Return [x, y] of the center of cell containing provided text 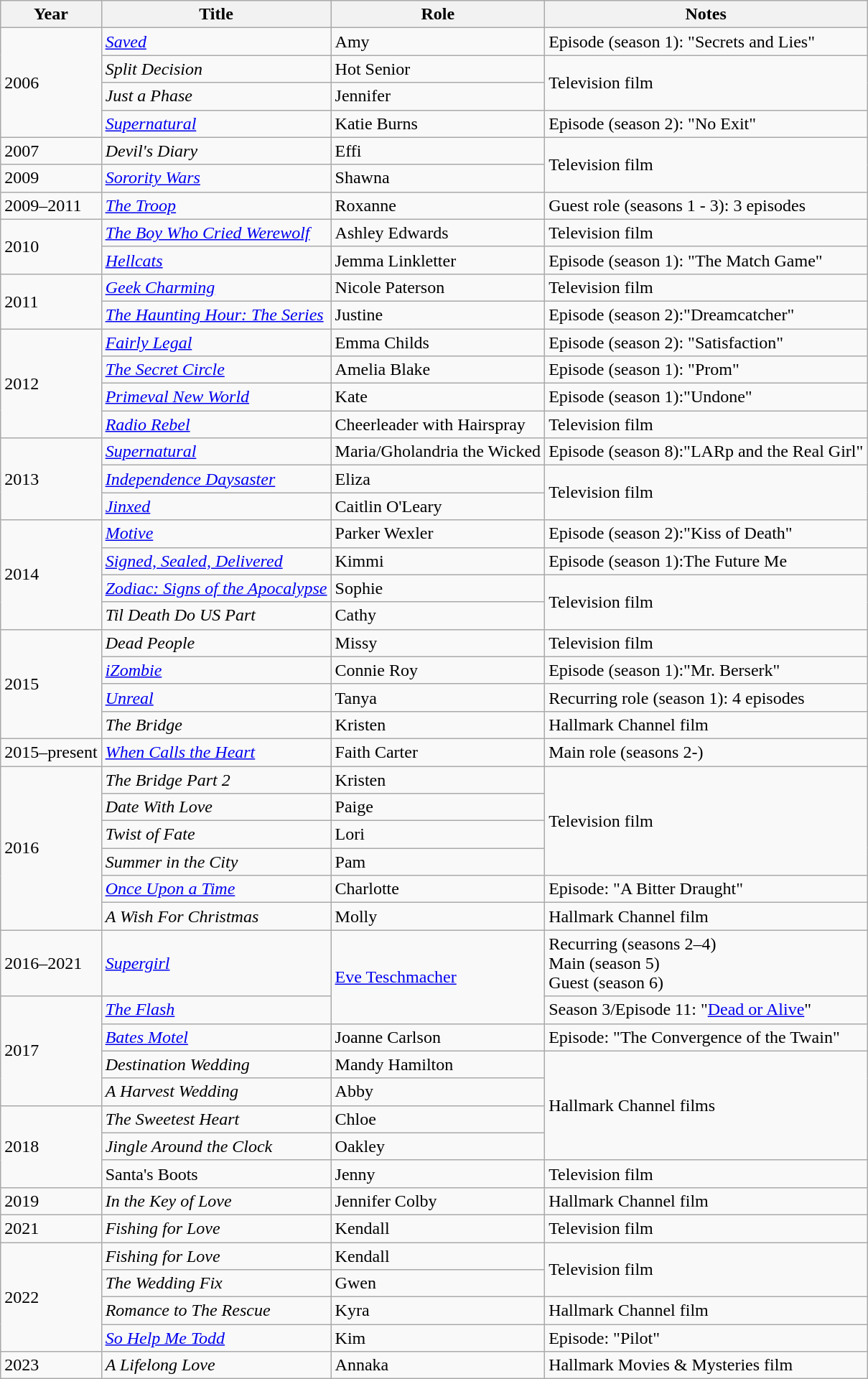
Episode (season 1):The Future Me [706, 561]
Fairly Legal [216, 343]
When Calls the Heart [216, 752]
2009 [51, 178]
Zodiac: Signs of the Apocalypse [216, 588]
The Troop [216, 205]
Primeval New World [216, 397]
Til Death Do US Part [216, 616]
Gwen [438, 1283]
Oakley [438, 1146]
Hot Senior [438, 69]
Justine [438, 315]
A Harvest Wedding [216, 1092]
Main role (seasons 2-) [706, 752]
A Lifelong Love [216, 1365]
Episode (season 8):"LARp and the Real Girl" [706, 452]
Parker Wexler [438, 534]
Supergirl [216, 963]
Guest role (seasons 1 - 3): 3 episodes [706, 205]
Nicole Paterson [438, 287]
Independence Daysaster [216, 479]
Episode (season 1): "The Match Game" [706, 260]
iZombie [216, 670]
Lori [438, 835]
Hallmark Movies & Mysteries film [706, 1365]
Devil's Diary [216, 151]
Kimmi [438, 561]
Jennifer [438, 96]
Episode (season 2): "Satisfaction" [706, 343]
Ashley Edwards [438, 233]
Jennifer Colby [438, 1201]
Destination Wedding [216, 1064]
Episode (season 2): "No Exit" [706, 124]
Effi [438, 151]
Bates Motel [216, 1037]
Jingle Around the Clock [216, 1146]
2018 [51, 1146]
Dead People [216, 643]
Maria/Gholandria the Wicked [438, 452]
Jinxed [216, 506]
The Secret Circle [216, 370]
2021 [51, 1228]
Role [438, 14]
Romance to The Rescue [216, 1311]
2007 [51, 151]
Cathy [438, 616]
Unreal [216, 697]
Episode (season 1):"Undone" [706, 397]
Jemma Linkletter [438, 260]
Eliza [438, 479]
The Wedding Fix [216, 1283]
Episode (season 1): "Prom" [706, 370]
2012 [51, 384]
Season 3/Episode 11: "Dead or Alive" [706, 1010]
The Bridge [216, 725]
Episode: "A Bitter Draught" [706, 889]
Once Upon a Time [216, 889]
2009–2011 [51, 205]
Katie Burns [438, 124]
Signed, Sealed, Delivered [216, 561]
2015–present [51, 752]
Radio Rebel [216, 424]
Santa's Boots [216, 1174]
Notes [706, 14]
2010 [51, 246]
Roxanne [438, 205]
2016–2021 [51, 963]
Eve Teschmacher [438, 977]
Charlotte [438, 889]
Abby [438, 1092]
Hallmark Channel films [706, 1105]
2013 [51, 479]
Mandy Hamilton [438, 1064]
The Flash [216, 1010]
Chloe [438, 1119]
Episode (season 1): "Secrets and Lies" [706, 42]
Twist of Fate [216, 835]
Saved [216, 42]
Episode (season 2):"Dreamcatcher" [706, 315]
Hellcats [216, 260]
The Boy Who Cried Werewolf [216, 233]
Cheerleader with Hairspray [438, 424]
Jenny [438, 1174]
Year [51, 14]
Episode (season 2):"Kiss of Death" [706, 534]
2022 [51, 1297]
2014 [51, 575]
Recurring role (season 1): 4 episodes [706, 697]
2015 [51, 684]
Episode (season 1):"Mr. Berserk" [706, 670]
2017 [51, 1051]
In the Key of Love [216, 1201]
The Sweetest Heart [216, 1119]
2023 [51, 1365]
Kim [438, 1338]
Kate [438, 397]
2016 [51, 848]
Missy [438, 643]
Faith Carter [438, 752]
Date With Love [216, 807]
Geek Charming [216, 287]
Just a Phase [216, 96]
2019 [51, 1201]
The Haunting Hour: The Series [216, 315]
Title [216, 14]
Annaka [438, 1365]
Amy [438, 42]
2011 [51, 301]
Episode: "Pilot" [706, 1338]
Amelia Blake [438, 370]
2006 [51, 83]
Pam [438, 862]
Molly [438, 916]
Sorority Wars [216, 178]
Episode: "The Convergence of the Twain" [706, 1037]
Tanya [438, 697]
Motive [216, 534]
Caitlin O'Leary [438, 506]
Paige [438, 807]
A Wish For Christmas [216, 916]
Shawna [438, 178]
Sophie [438, 588]
Joanne Carlson [438, 1037]
Split Decision [216, 69]
Summer in the City [216, 862]
Connie Roy [438, 670]
The Bridge Part 2 [216, 779]
Emma Childs [438, 343]
Recurring (seasons 2–4) Main (season 5) Guest (season 6) [706, 963]
So Help Me Todd [216, 1338]
Kyra [438, 1311]
